Pinpoint the cell where the given text exists, returning its [X, Y] midpoint coordinate. 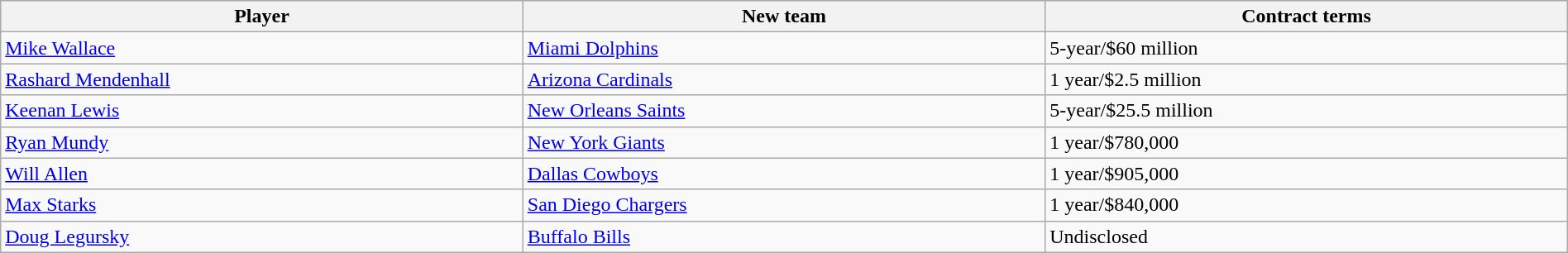
San Diego Chargers [784, 205]
Doug Legursky [262, 236]
5-year/$25.5 million [1307, 111]
Arizona Cardinals [784, 79]
Miami Dolphins [784, 48]
1 year/$905,000 [1307, 174]
1 year/$2.5 million [1307, 79]
Keenan Lewis [262, 111]
Player [262, 17]
1 year/$840,000 [1307, 205]
5-year/$60 million [1307, 48]
1 year/$780,000 [1307, 142]
Rashard Mendenhall [262, 79]
Mike Wallace [262, 48]
Undisclosed [1307, 236]
Dallas Cowboys [784, 174]
Ryan Mundy [262, 142]
New team [784, 17]
Max Starks [262, 205]
Will Allen [262, 174]
Buffalo Bills [784, 236]
New York Giants [784, 142]
Contract terms [1307, 17]
New Orleans Saints [784, 111]
